Return the [X, Y] coordinate for the center point of the cell that contains the specified text.  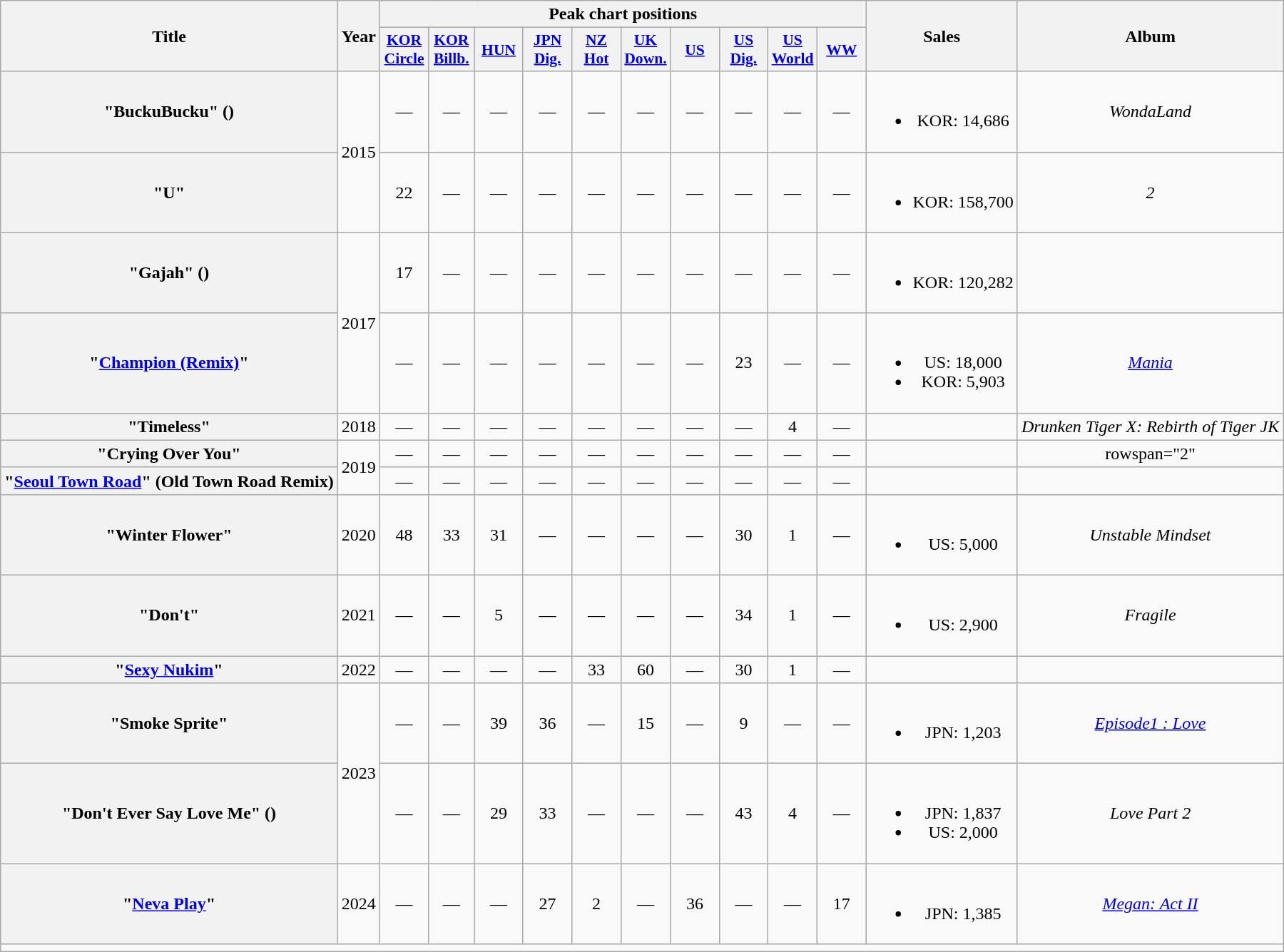
2018 [358, 426]
"Neva Play" [170, 904]
"Smoke Sprite" [170, 723]
48 [404, 535]
2017 [358, 322]
Episode1 : Love [1150, 723]
"Sexy Nukim" [170, 670]
NZHot [596, 50]
US: 5,000 [942, 535]
2021 [358, 615]
"BuckuBucku" () [170, 111]
39 [499, 723]
34 [743, 615]
UKDown. [646, 50]
Megan: Act II [1150, 904]
US: 2,900 [942, 615]
JPN: 1,837 US: 2,000 [942, 814]
"Don't" [170, 615]
22 [404, 193]
US: 18,000KOR: 5,903 [942, 363]
15 [646, 723]
"Winter Flower" [170, 535]
Fragile [1150, 615]
KOR: 14,686 [942, 111]
23 [743, 363]
43 [743, 814]
Drunken Tiger X: Rebirth of Tiger JK [1150, 426]
2023 [358, 773]
US [695, 50]
9 [743, 723]
27 [547, 904]
Peak chart positions [623, 14]
60 [646, 670]
HUN [499, 50]
Sales [942, 36]
WW [842, 50]
Unstable Mindset [1150, 535]
2015 [358, 152]
Album [1150, 36]
rowspan="2" [1150, 454]
Love Part 2 [1150, 814]
29 [499, 814]
"Don't Ever Say Love Me" () [170, 814]
Year [358, 36]
JPN: 1,203 [942, 723]
KORCircle [404, 50]
"Gajah" () [170, 272]
USWorld [793, 50]
KORBillb. [452, 50]
Title [170, 36]
2022 [358, 670]
USDig. [743, 50]
31 [499, 535]
"U" [170, 193]
5 [499, 615]
KOR: 158,700 [942, 193]
WondaLand [1150, 111]
"Crying Over You" [170, 454]
2024 [358, 904]
"Timeless" [170, 426]
2020 [358, 535]
JPN: 1,385 [942, 904]
2019 [358, 467]
JPNDig. [547, 50]
"Seoul Town Road" (Old Town Road Remix) [170, 481]
Mania [1150, 363]
KOR: 120,282 [942, 272]
"Champion (Remix)" [170, 363]
